Provide the [x, y] coordinate of the cell's center where the given text is located.  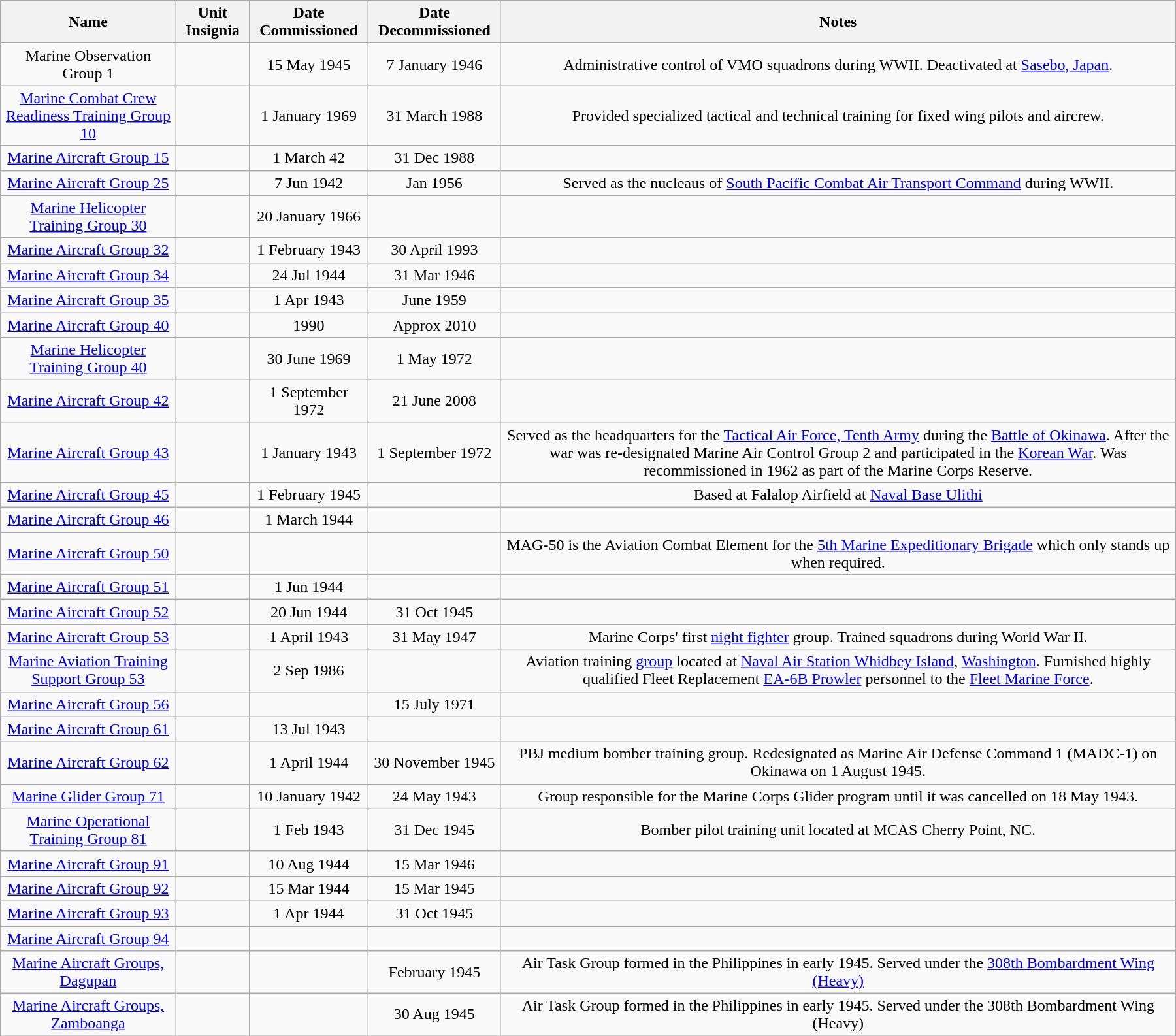
Marine Aircraft Group 94 [88, 939]
Marine Aircraft Group 35 [88, 300]
1 Apr 1943 [309, 300]
Marine Aircraft Group 56 [88, 704]
February 1945 [434, 972]
Marine Aircraft Groups, Dagupan [88, 972]
Notes [838, 22]
15 May 1945 [309, 64]
Marine Aircraft Group 51 [88, 587]
PBJ medium bomber training group. Redesignated as Marine Air Defense Command 1 (MADC-1) on Okinawa on 1 August 1945. [838, 763]
1 Apr 1944 [309, 913]
24 Jul 1944 [309, 275]
7 Jun 1942 [309, 183]
Unit Insignia [213, 22]
1 Jun 1944 [309, 587]
1 January 1969 [309, 116]
Marine Aircraft Group 15 [88, 158]
Marine Aircraft Group 40 [88, 325]
20 Jun 1944 [309, 612]
Provided specialized tactical and technical training for fixed wing pilots and aircrew. [838, 116]
1 January 1943 [309, 452]
Jan 1956 [434, 183]
Marine Aircraft Group 42 [88, 401]
Marine Helicopter Training Group 40 [88, 358]
Marine Aircraft Groups, Zamboanga [88, 1015]
Bomber pilot training unit located at MCAS Cherry Point, NC. [838, 830]
Served as the nucleaus of South Pacific Combat Air Transport Command during WWII. [838, 183]
7 January 1946 [434, 64]
Marine Observation Group 1 [88, 64]
31 Dec 1945 [434, 830]
1 February 1945 [309, 495]
Administrative control of VMO squadrons during WWII. Deactivated at Sasebo, Japan. [838, 64]
1 April 1944 [309, 763]
15 Mar 1946 [434, 864]
Marine Aircraft Group 25 [88, 183]
Marine Aircraft Group 43 [88, 452]
31 Mar 1946 [434, 275]
Marine Aircraft Group 53 [88, 637]
Marine Aircraft Group 93 [88, 913]
15 Mar 1944 [309, 888]
21 June 2008 [434, 401]
Marine Aircraft Group 91 [88, 864]
Marine Aircraft Group 34 [88, 275]
15 Mar 1945 [434, 888]
Marine Operational Training Group 81 [88, 830]
Date Decommissioned [434, 22]
Marine Aircraft Group 92 [88, 888]
24 May 1943 [434, 796]
20 January 1966 [309, 217]
Marine Aircraft Group 62 [88, 763]
Marine Aircraft Group 45 [88, 495]
15 July 1971 [434, 704]
30 November 1945 [434, 763]
31 May 1947 [434, 637]
1 March 42 [309, 158]
Approx 2010 [434, 325]
2 Sep 1986 [309, 670]
Marine Aircraft Group 52 [88, 612]
Based at Falalop Airfield at Naval Base Ulithi [838, 495]
Marine Glider Group 71 [88, 796]
30 April 1993 [434, 250]
30 Aug 1945 [434, 1015]
1 March 1944 [309, 520]
13 Jul 1943 [309, 729]
10 January 1942 [309, 796]
Marine Aviation Training Support Group 53 [88, 670]
Marine Combat Crew Readiness Training Group 10 [88, 116]
Name [88, 22]
1 April 1943 [309, 637]
Date Commissioned [309, 22]
Marine Aircraft Group 50 [88, 554]
Group responsible for the Marine Corps Glider program until it was cancelled on 18 May 1943. [838, 796]
June 1959 [434, 300]
31 Dec 1988 [434, 158]
10 Aug 1944 [309, 864]
1 May 1972 [434, 358]
1 February 1943 [309, 250]
31 March 1988 [434, 116]
1 Feb 1943 [309, 830]
Marine Aircraft Group 32 [88, 250]
Marine Aircraft Group 46 [88, 520]
Marine Helicopter Training Group 30 [88, 217]
1990 [309, 325]
MAG-50 is the Aviation Combat Element for the 5th Marine Expeditionary Brigade which only stands up when required. [838, 554]
Marine Aircraft Group 61 [88, 729]
30 June 1969 [309, 358]
Marine Corps' first night fighter group. Trained squadrons during World War II. [838, 637]
